For the text-containing cell, return its midpoint in (x, y) coordinate format. 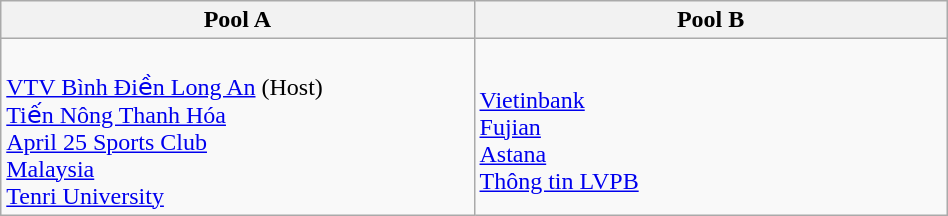
Pool B (710, 20)
VTV Bình Điền Long An (Host) Tiến Nông Thanh Hóa April 25 Sports Club Malaysia Tenri University (238, 127)
Pool A (238, 20)
Vietinbank Fujian Astana Thông tin LVPB (710, 127)
